Extract the (X, Y) coordinate from the center of the cell holding the provided text.  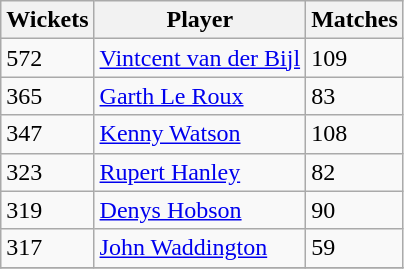
Player (200, 20)
Vintcent van der Bijl (200, 58)
109 (355, 58)
Garth Le Roux (200, 96)
317 (48, 248)
347 (48, 134)
90 (355, 210)
Kenny Watson (200, 134)
Matches (355, 20)
Rupert Hanley (200, 172)
John Waddington (200, 248)
59 (355, 248)
Denys Hobson (200, 210)
108 (355, 134)
82 (355, 172)
572 (48, 58)
319 (48, 210)
83 (355, 96)
365 (48, 96)
Wickets (48, 20)
323 (48, 172)
